Scan for the cell matching the given text and deliver its (X, Y) coordinate at center. 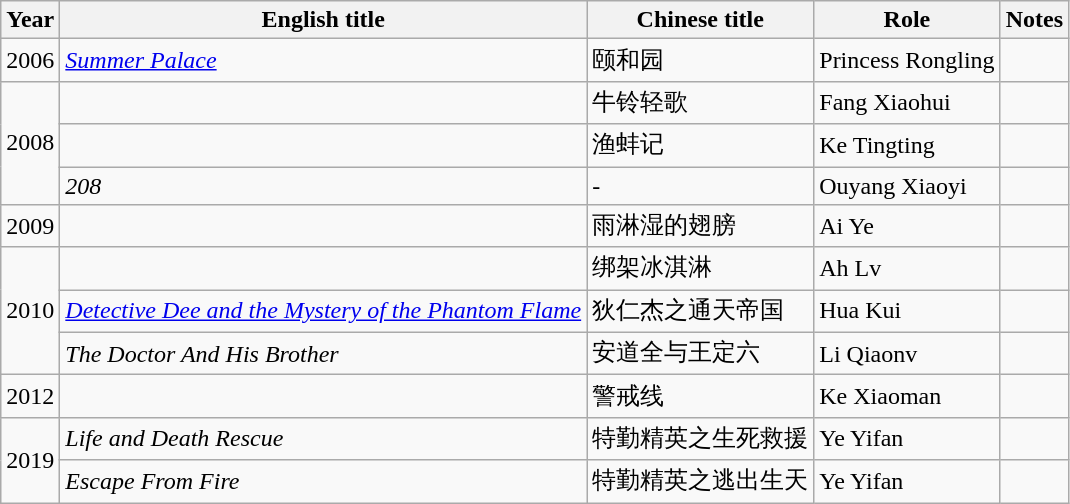
安道全与王定六 (700, 354)
特勤精英之生死救援 (700, 438)
2006 (30, 60)
2010 (30, 311)
Year (30, 20)
Detective Dee and the Mystery of the Phantom Flame (324, 312)
渔蚌记 (700, 146)
2008 (30, 142)
狄仁杰之通天帝国 (700, 312)
2012 (30, 396)
Ke Tingting (907, 146)
Role (907, 20)
Fang Xiaohui (907, 102)
Notes (1034, 20)
208 (324, 185)
The Doctor And His Brother (324, 354)
绑架冰淇淋 (700, 268)
- (700, 185)
警戒线 (700, 396)
颐和园 (700, 60)
Summer Palace (324, 60)
2019 (30, 460)
Ke Xiaoman (907, 396)
Princess Rongling (907, 60)
English title (324, 20)
Escape From Fire (324, 482)
雨淋湿的翅膀 (700, 226)
Chinese title (700, 20)
牛铃轻歌 (700, 102)
特勤精英之逃出生天 (700, 482)
Life and Death Rescue (324, 438)
Ai Ye (907, 226)
Hua Kui (907, 312)
Ouyang Xiaoyi (907, 185)
Ah Lv (907, 268)
2009 (30, 226)
Li Qiaonv (907, 354)
